Detect which cell encompasses the target text, then output its (x, y) center coordinate. 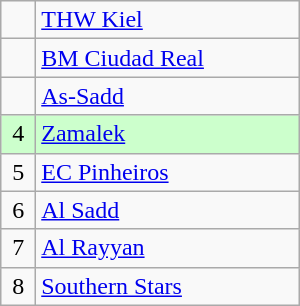
8 (18, 286)
7 (18, 248)
Al Rayyan (168, 248)
As-Sadd (168, 96)
Zamalek (168, 134)
EC Pinheiros (168, 172)
4 (18, 134)
Al Sadd (168, 210)
Southern Stars (168, 286)
6 (18, 210)
BM Ciudad Real (168, 58)
5 (18, 172)
THW Kiel (168, 20)
